For the text-containing cell, return its midpoint in [X, Y] coordinate format. 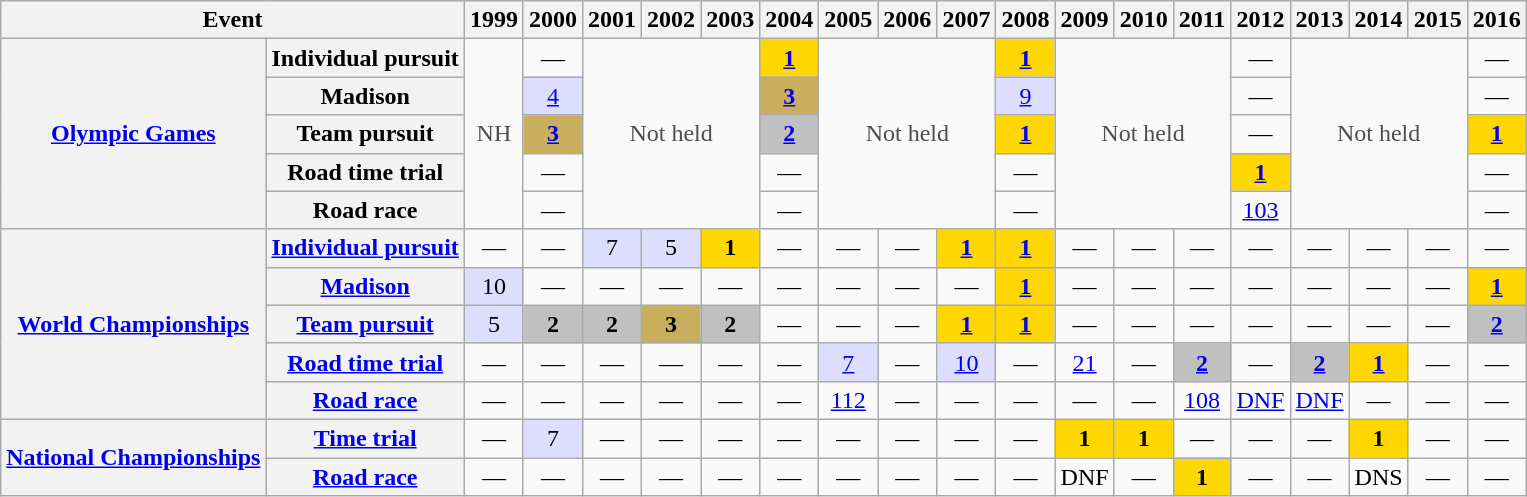
2004 [790, 20]
2016 [1496, 20]
2012 [1260, 20]
2011 [1202, 20]
DNS [1378, 477]
2007 [966, 20]
2014 [1378, 20]
2015 [1438, 20]
108 [1202, 400]
Event [233, 20]
2010 [1144, 20]
2002 [672, 20]
2008 [1026, 20]
2006 [908, 20]
4 [552, 96]
2013 [1320, 20]
Time trial [365, 438]
Olympic Games [134, 134]
2005 [848, 20]
1999 [494, 20]
21 [1084, 362]
2009 [1084, 20]
112 [848, 400]
2001 [612, 20]
103 [1260, 210]
9 [1026, 96]
World Championships [134, 324]
2003 [730, 20]
2000 [552, 20]
NH [494, 134]
National Championships [134, 457]
